Return the [x, y] coordinate for the center point of the cell that contains the specified text.  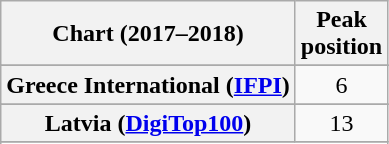
13 [341, 123]
Peak position [341, 34]
Greece International (IFPI) [148, 85]
Chart (2017–2018) [148, 34]
Latvia (DigiTop100) [148, 123]
6 [341, 85]
